Provide the [x, y] coordinate of the cell's center where the given text is located.  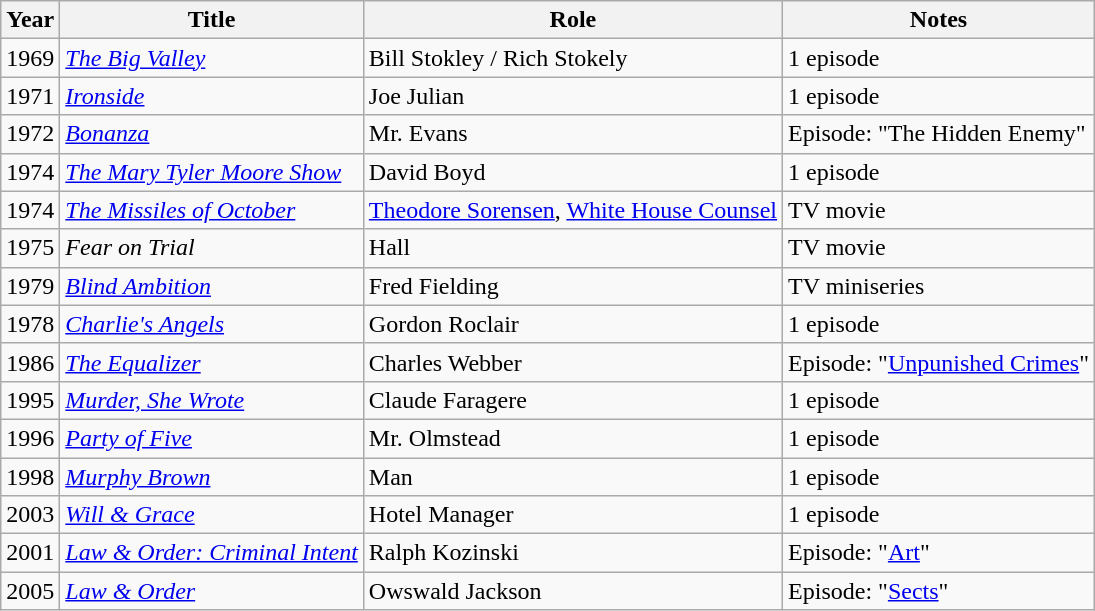
Episode: "Sects" [939, 591]
Episode: "Art" [939, 553]
1996 [30, 438]
1969 [30, 58]
The Big Valley [212, 58]
2003 [30, 515]
1986 [30, 362]
Law & Order [212, 591]
Notes [939, 20]
1975 [30, 248]
TV miniseries [939, 286]
Bill Stokley / Rich Stokely [572, 58]
1998 [30, 477]
Ironside [212, 96]
Claude Faragere [572, 400]
Fear on Trial [212, 248]
Man [572, 477]
The Mary Tyler Moore Show [212, 172]
Fred Fielding [572, 286]
Party of Five [212, 438]
Year [30, 20]
Blind Ambition [212, 286]
2001 [30, 553]
David Boyd [572, 172]
The Missiles of October [212, 210]
Gordon Roclair [572, 324]
Theodore Sorensen, White House Counsel [572, 210]
1971 [30, 96]
Bonanza [212, 134]
Ralph Kozinski [572, 553]
Mr. Olmstead [572, 438]
Hotel Manager [572, 515]
Charles Webber [572, 362]
Owswald Jackson [572, 591]
Episode: "Unpunished Crimes" [939, 362]
Murder, She Wrote [212, 400]
1972 [30, 134]
Episode: "The Hidden Enemy" [939, 134]
1979 [30, 286]
The Equalizer [212, 362]
2005 [30, 591]
Title [212, 20]
Hall [572, 248]
1995 [30, 400]
Murphy Brown [212, 477]
Charlie's Angels [212, 324]
Law & Order: Criminal Intent [212, 553]
Role [572, 20]
1978 [30, 324]
Will & Grace [212, 515]
Mr. Evans [572, 134]
Joe Julian [572, 96]
